For the text-containing cell, return its midpoint in [X, Y] coordinate format. 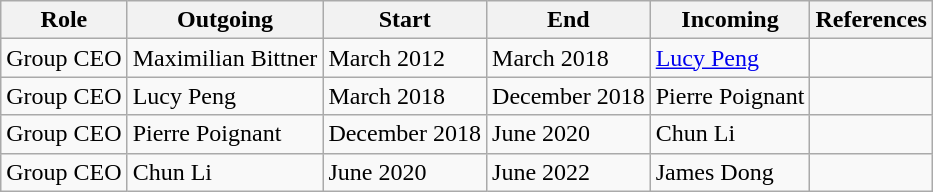
June 2022 [569, 172]
March 2012 [405, 58]
Role [64, 20]
Incoming [730, 20]
End [569, 20]
References [872, 20]
Maximilian Bittner [225, 58]
Outgoing [225, 20]
James Dong [730, 172]
Start [405, 20]
